Determine the [x, y] coordinate at the center of the cell enclosing the given text.  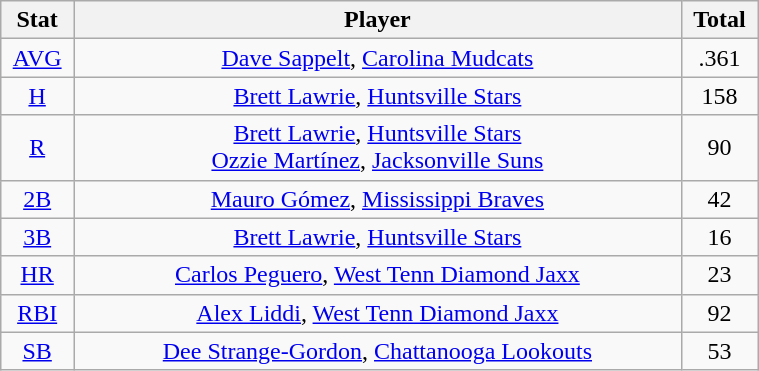
42 [719, 199]
2B [38, 199]
Mauro Gómez, Mississippi Braves [378, 199]
Alex Liddi, West Tenn Diamond Jaxx [378, 313]
Stat [38, 20]
Total [719, 20]
.361 [719, 58]
158 [719, 96]
Brett Lawrie, Huntsville Stars Ozzie Martínez, Jacksonville Suns [378, 148]
HR [38, 275]
Dave Sappelt, Carolina Mudcats [378, 58]
H [38, 96]
Carlos Peguero, West Tenn Diamond Jaxx [378, 275]
53 [719, 351]
92 [719, 313]
AVG [38, 58]
90 [719, 148]
RBI [38, 313]
R [38, 148]
3B [38, 237]
Player [378, 20]
16 [719, 237]
SB [38, 351]
23 [719, 275]
Dee Strange-Gordon, Chattanooga Lookouts [378, 351]
